Output the (X, Y) coordinate of the center of the cell containing the given text.  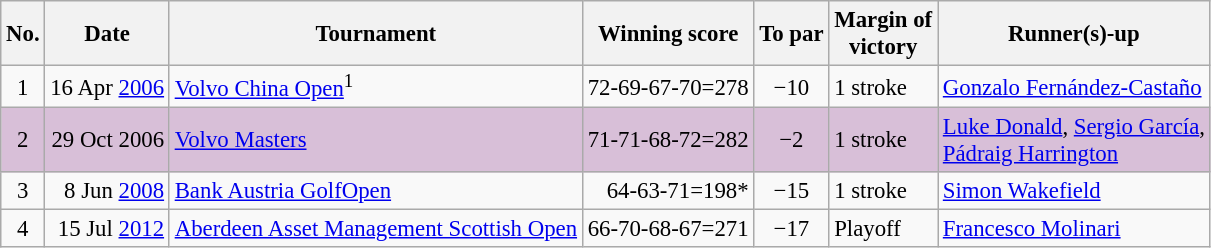
Volvo Masters (376, 140)
Date (107, 34)
−17 (792, 229)
To par (792, 34)
64-63-71=198* (668, 191)
72-69-67-70=278 (668, 87)
Francesco Molinari (1074, 229)
−2 (792, 140)
Luke Donald, Sergio García, Pádraig Harrington (1074, 140)
Tournament (376, 34)
Margin ofvictory (884, 34)
No. (23, 34)
29 Oct 2006 (107, 140)
16 Apr 2006 (107, 87)
Playoff (884, 229)
Runner(s)-up (1074, 34)
Aberdeen Asset Management Scottish Open (376, 229)
2 (23, 140)
Simon Wakefield (1074, 191)
Bank Austria GolfOpen (376, 191)
4 (23, 229)
71-71-68-72=282 (668, 140)
−15 (792, 191)
3 (23, 191)
Gonzalo Fernández-Castaño (1074, 87)
−10 (792, 87)
1 (23, 87)
66-70-68-67=271 (668, 229)
15 Jul 2012 (107, 229)
8 Jun 2008 (107, 191)
Volvo China Open1 (376, 87)
Winning score (668, 34)
